Capture the cell that displays the provided text and extract its (X, Y) central coordinate. 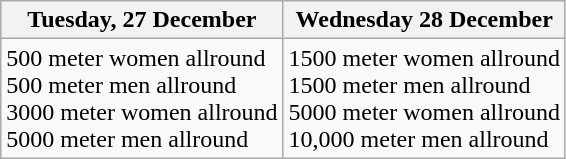
1500 meter women allround 1500 meter men allround 5000 meter women allround 10,000 meter men allround (424, 98)
Wednesday 28 December (424, 20)
Tuesday, 27 December (142, 20)
500 meter women allround 500 meter men allround 3000 meter women allround 5000 meter men allround (142, 98)
